Determine the [x, y] coordinate at the center of the cell enclosing the given text.  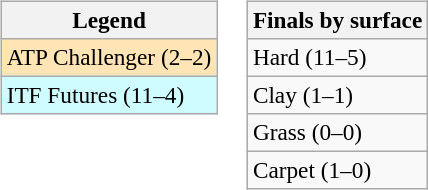
ATP Challenger (2–2) [108, 57]
ITF Futures (11–4) [108, 95]
Legend [108, 20]
Clay (1–1) [337, 95]
Finals by surface [337, 20]
Grass (0–0) [337, 133]
Hard (11–5) [337, 57]
Carpet (1–0) [337, 171]
